From the cell containing the given text, extract its center point as [X, Y] coordinate. 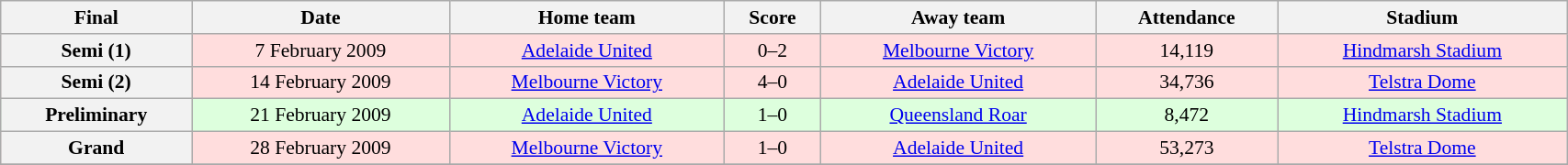
Score [772, 17]
Queensland Roar [959, 115]
14,119 [1187, 50]
4–0 [772, 82]
Attendance [1187, 17]
Stadium [1422, 17]
14 February 2009 [321, 82]
Grand [96, 148]
Semi (1) [96, 50]
28 February 2009 [321, 148]
0–2 [772, 50]
53,273 [1187, 148]
Away team [959, 17]
7 February 2009 [321, 50]
34,736 [1187, 82]
Semi (2) [96, 82]
8,472 [1187, 115]
Final [96, 17]
Preliminary [96, 115]
Date [321, 17]
Home team [586, 17]
21 February 2009 [321, 115]
